From the cell containing the given text, extract its center point as (x, y) coordinate. 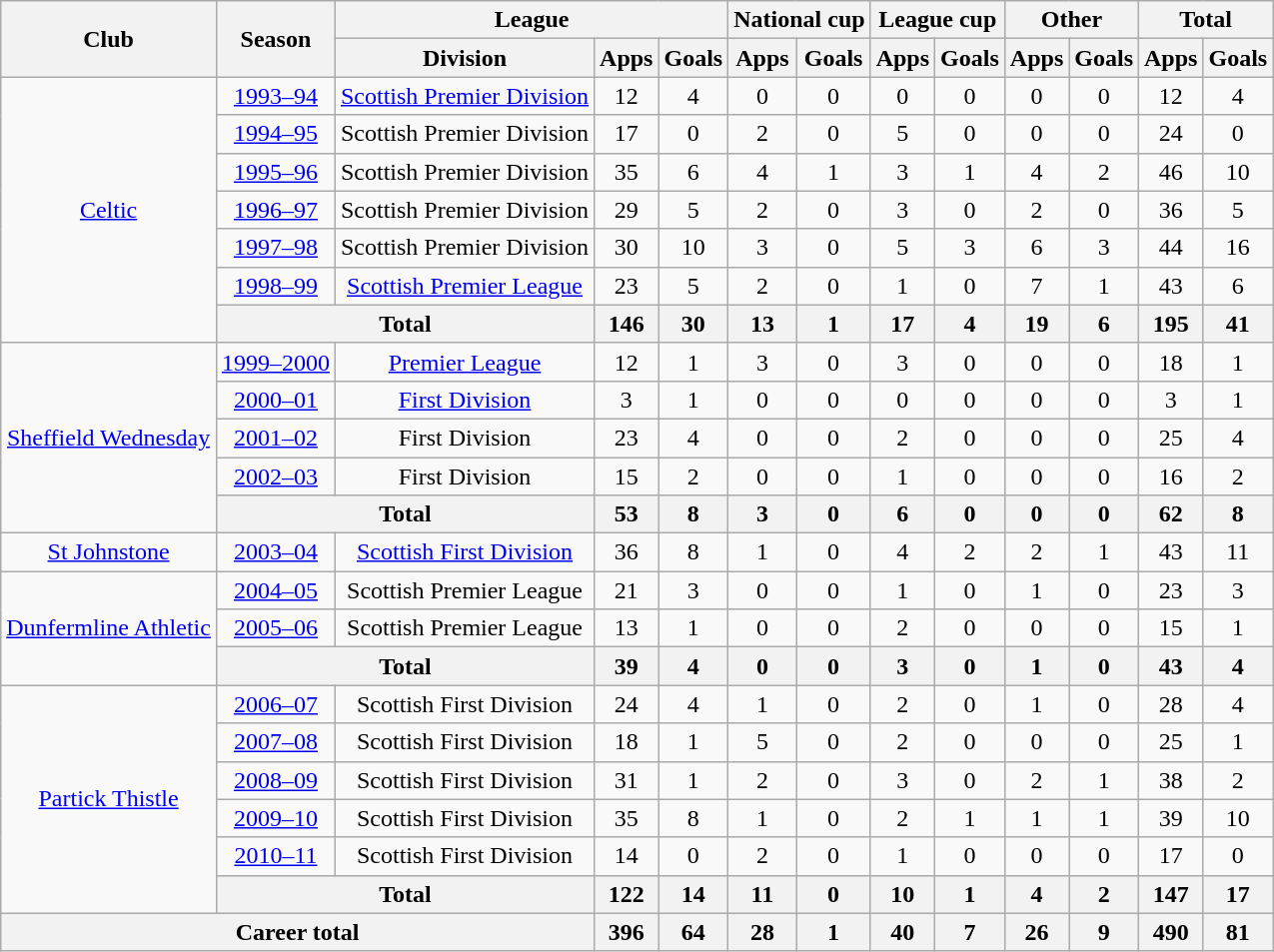
2003–04 (276, 552)
Season (276, 39)
1996–97 (276, 210)
2010–11 (276, 856)
53 (627, 514)
Partick Thistle (109, 799)
St Johnstone (109, 552)
146 (627, 324)
2002–03 (276, 476)
1994–95 (276, 134)
2000–01 (276, 400)
490 (1171, 932)
National cup (799, 20)
Premier League (464, 362)
122 (627, 894)
195 (1171, 324)
Sheffield Wednesday (109, 438)
1997–98 (276, 248)
2006–07 (276, 704)
Club (109, 39)
21 (627, 590)
2007–08 (276, 742)
19 (1036, 324)
1998–99 (276, 286)
26 (1036, 932)
147 (1171, 894)
Division (464, 58)
2009–10 (276, 818)
31 (627, 780)
41 (1238, 324)
81 (1238, 932)
1999–2000 (276, 362)
Other (1071, 20)
396 (627, 932)
Celtic (109, 210)
38 (1171, 780)
1993–94 (276, 96)
1995–96 (276, 172)
2001–02 (276, 438)
2008–09 (276, 780)
Career total (298, 932)
9 (1104, 932)
40 (902, 932)
62 (1171, 514)
46 (1171, 172)
2005–06 (276, 628)
2004–05 (276, 590)
64 (693, 932)
League cup (937, 20)
44 (1171, 248)
League (532, 20)
Dunfermline Athletic (109, 628)
29 (627, 210)
